Return (x, y) of the center of cell containing provided text 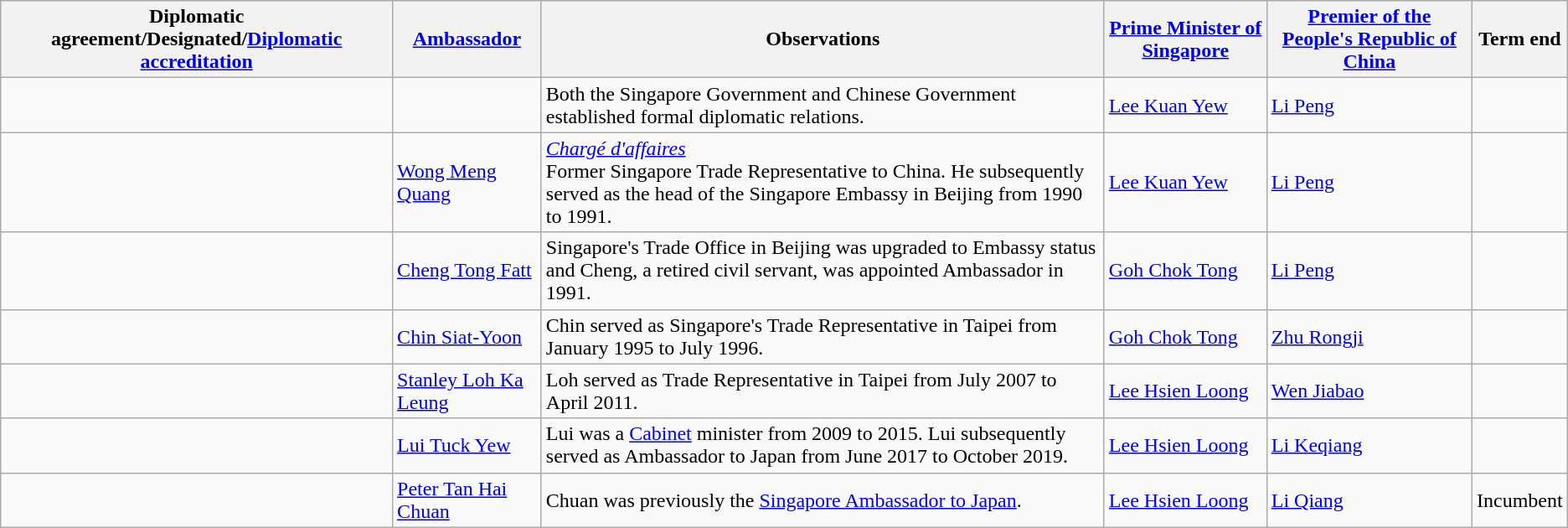
Li Qiang (1369, 500)
Observations (823, 39)
Singapore's Trade Office in Beijing was upgraded to Embassy status and Cheng, a retired civil servant, was appointed Ambassador in 1991. (823, 271)
Wen Jiabao (1369, 391)
Ambassador (467, 39)
Both the Singapore Government and Chinese Government established formal diplomatic relations. (823, 106)
Li Keqiang (1369, 446)
Peter Tan Hai Chuan (467, 500)
Prime Minister of Singapore (1185, 39)
Diplomatic agreement/Designated/Diplomatic accreditation (197, 39)
Wong Meng Quang (467, 183)
Premier of the People's Republic of China (1369, 39)
Cheng Tong Fatt (467, 271)
Chin Siat-Yoon (467, 337)
Loh served as Trade Representative in Taipei from July 2007 to April 2011. (823, 391)
Chin served as Singapore's Trade Representative in Taipei from January 1995 to July 1996. (823, 337)
Incumbent (1519, 500)
Lui Tuck Yew (467, 446)
Lui was a Cabinet minister from 2009 to 2015. Lui subsequently served as Ambassador to Japan from June 2017 to October 2019. (823, 446)
Term end (1519, 39)
Zhu Rongji (1369, 337)
Chuan was previously the Singapore Ambassador to Japan. (823, 500)
Stanley Loh Ka Leung (467, 391)
